Extract the [X, Y] coordinate from the center of the cell holding the provided text.  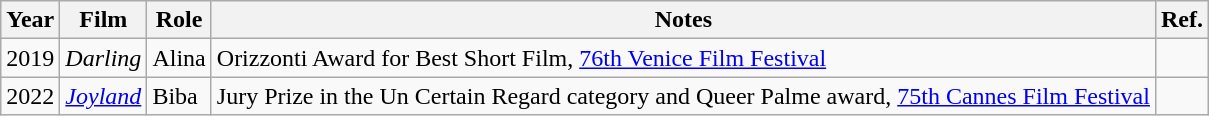
2019 [30, 58]
Alina [179, 58]
Biba [179, 96]
Year [30, 20]
2022 [30, 96]
Joyland [104, 96]
Orizzonti Award for Best Short Film, 76th Venice Film Festival [683, 58]
Film [104, 20]
Jury Prize in the Un Certain Regard category and Queer Palme award, 75th Cannes Film Festival [683, 96]
Role [179, 20]
Notes [683, 20]
Darling [104, 58]
Ref. [1182, 20]
